From the cell containing the given text, extract its center point as [X, Y] coordinate. 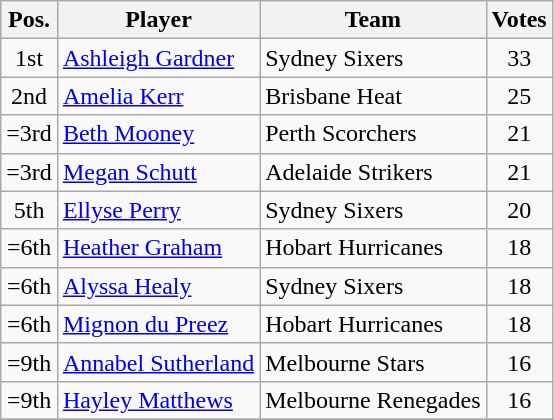
Megan Schutt [158, 172]
Perth Scorchers [373, 134]
Beth Mooney [158, 134]
Mignon du Preez [158, 324]
20 [519, 210]
1st [30, 58]
Melbourne Stars [373, 362]
Team [373, 20]
Player [158, 20]
Amelia Kerr [158, 96]
Votes [519, 20]
Hayley Matthews [158, 400]
Alyssa Healy [158, 286]
Ellyse Perry [158, 210]
25 [519, 96]
Adelaide Strikers [373, 172]
Pos. [30, 20]
Annabel Sutherland [158, 362]
Heather Graham [158, 248]
33 [519, 58]
2nd [30, 96]
5th [30, 210]
Melbourne Renegades [373, 400]
Ashleigh Gardner [158, 58]
Brisbane Heat [373, 96]
